Identify which cell holds the provided text, then report its [X, Y] central coordinate. 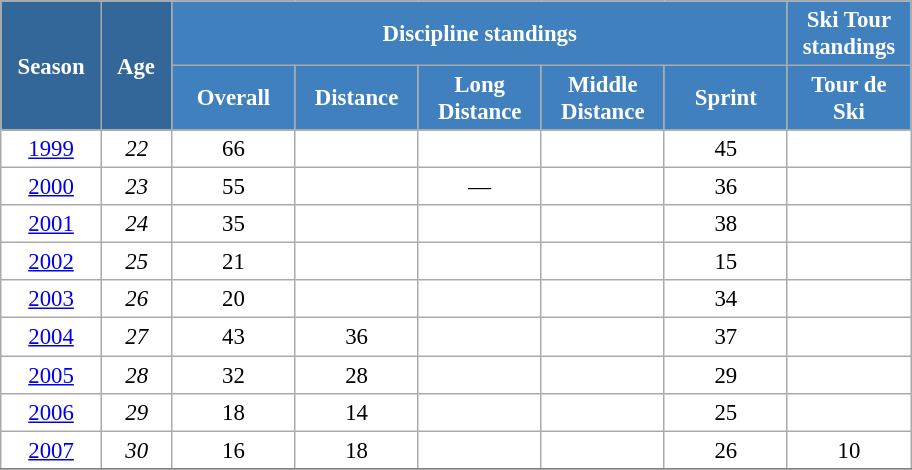
32 [234, 375]
66 [234, 149]
Overall [234, 98]
16 [234, 450]
Ski Tour standings [848, 34]
30 [136, 450]
35 [234, 224]
20 [234, 299]
38 [726, 224]
24 [136, 224]
55 [234, 187]
22 [136, 149]
34 [726, 299]
Long Distance [480, 98]
37 [726, 337]
2003 [52, 299]
15 [726, 262]
43 [234, 337]
2001 [52, 224]
— [480, 187]
23 [136, 187]
45 [726, 149]
Tour deSki [848, 98]
2000 [52, 187]
Discipline standings [480, 34]
2005 [52, 375]
10 [848, 450]
Sprint [726, 98]
27 [136, 337]
1999 [52, 149]
14 [356, 412]
2007 [52, 450]
2006 [52, 412]
Distance [356, 98]
Age [136, 66]
2004 [52, 337]
2002 [52, 262]
Middle Distance [602, 98]
21 [234, 262]
Season [52, 66]
